Find where the given text appears and provide that cell's center as [X, Y] coordinate. 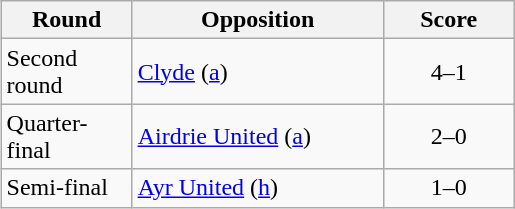
Ayr United (h) [258, 188]
Airdrie United (a) [258, 136]
2–0 [448, 136]
Semi-final [66, 188]
Second round [66, 72]
Quarter-final [66, 136]
Opposition [258, 20]
Round [66, 20]
Score [448, 20]
4–1 [448, 72]
1–0 [448, 188]
Clyde (a) [258, 72]
